Determine the [X, Y] coordinate at the center of the cell enclosing the given text.  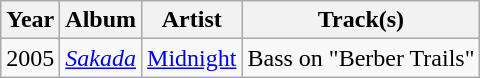
Bass on "Berber Trails" [361, 58]
Sakada [101, 58]
Year [30, 20]
Album [101, 20]
Track(s) [361, 20]
Midnight [192, 58]
Artist [192, 20]
2005 [30, 58]
